Find where the given text appears and provide that cell's center as (x, y) coordinate. 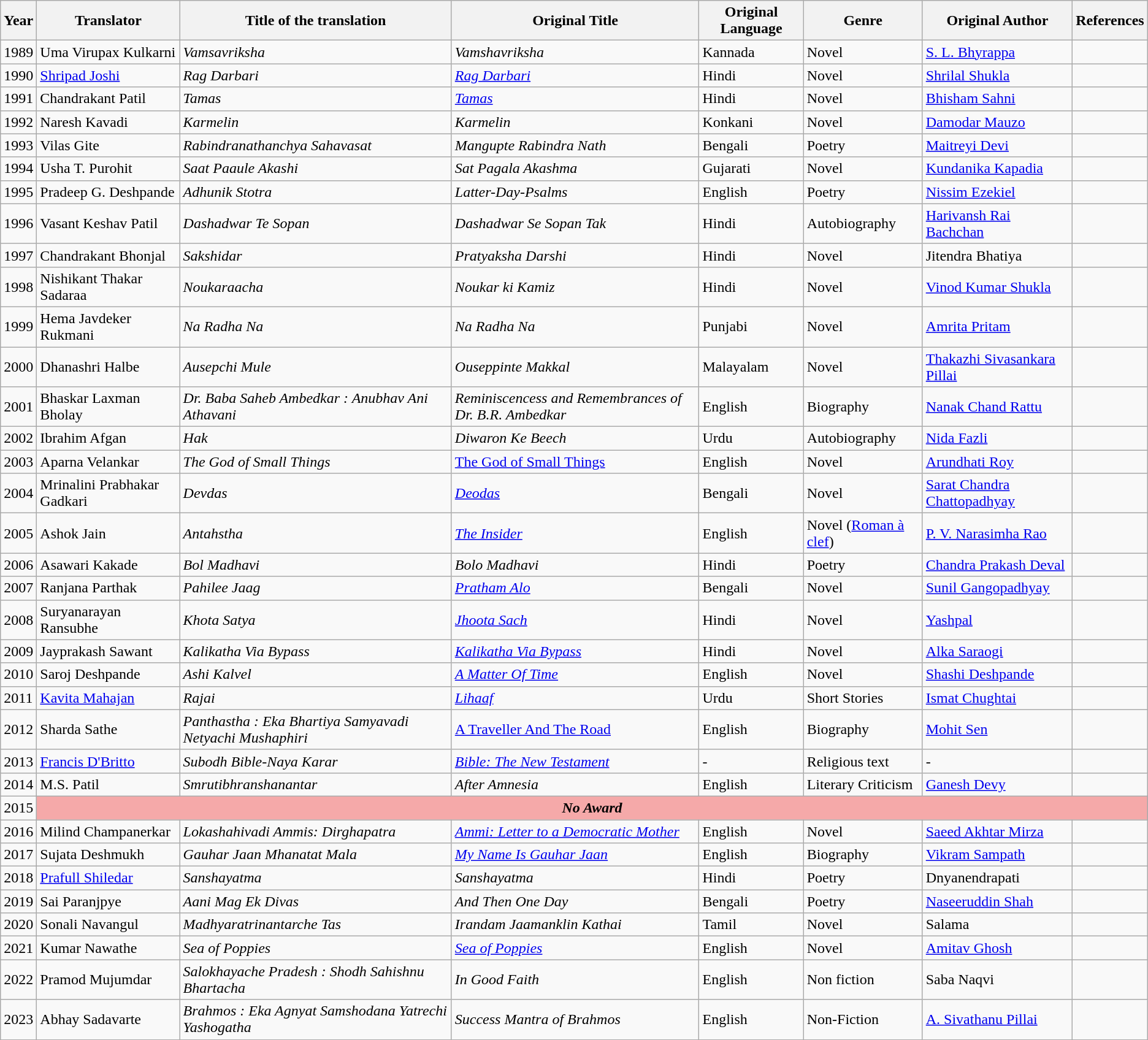
Shrilal Shukla (997, 75)
Aani Mag Ek Divas (315, 901)
2008 (18, 619)
Salama (997, 925)
Short Stories (863, 698)
Shripad Joshi (108, 75)
Religious text (863, 761)
Pramod Mujumdar (108, 980)
My Name Is Gauhar Jaan (575, 855)
A Traveller And The Road (575, 730)
Rabindranathanchya Sahavasat (315, 145)
Bible: The New Testament (575, 761)
Sujata Deshmukh (108, 855)
Title of the translation (315, 21)
Dnyanendrapati (997, 878)
Ashi Kalvel (315, 675)
Noukar ki Kamiz (575, 287)
Amrita Pritam (997, 326)
2015 (18, 808)
Sakshidar (315, 255)
Panthastha : Eka Bhartiya Samyavadi Netyachi Mushaphiri (315, 730)
Non-Fiction (863, 1019)
1997 (18, 255)
Reminiscencess and Remembrances of Dr. B.R. Ambedkar (575, 407)
Sai Paranjpye (108, 901)
Amitav Ghosh (997, 948)
Bhaskar Laxman Bholay (108, 407)
1998 (18, 287)
2000 (18, 367)
Maitreyi Devi (997, 145)
In Good Faith (575, 980)
Kavita Mahajan (108, 698)
Asawari Kakade (108, 565)
Jayprakash Sawant (108, 651)
Nishikant Thakar Sadaraa (108, 287)
Subodh Bible-Naya Karar (315, 761)
Ibrahim Afgan (108, 438)
Naseeruddin Shah (997, 901)
References (1110, 21)
Milind Champanerkar (108, 831)
Damodar Mauzo (997, 122)
And Then One Day (575, 901)
2012 (18, 730)
Vikram Sampath (997, 855)
Francis D'Britto (108, 761)
Bolo Madhavi (575, 565)
Prafull Shiledar (108, 878)
1992 (18, 122)
2011 (18, 698)
Khota Satya (315, 619)
Ranjana Parthak (108, 588)
Translator (108, 21)
Dashadwar Se Sopan Tak (575, 223)
1994 (18, 169)
Chandra Prakash Deval (997, 565)
Genre (863, 21)
Lihaaf (575, 698)
Chandrakant Bhonjal (108, 255)
Literary Criticism (863, 784)
Saroj Deshpande (108, 675)
Diwaron Ke Beech (575, 438)
After Amnesia (575, 784)
2018 (18, 878)
Uma Virupax Kulkarni (108, 52)
Aparna Velankar (108, 462)
Hak (315, 438)
2013 (18, 761)
2001 (18, 407)
Malayalam (751, 367)
Sarat Chandra Chattopadhyay (997, 493)
1990 (18, 75)
Sunil Gangopadhyay (997, 588)
Pratham Alo (575, 588)
Ausepchi Mule (315, 367)
Gujarati (751, 169)
Bol Madhavi (315, 565)
2014 (18, 784)
Madhyaratrinantarche Tas (315, 925)
1999 (18, 326)
Vamsavriksha (315, 52)
Nanak Chand Rattu (997, 407)
Saeed Akhtar Mirza (997, 831)
Arundhati Roy (997, 462)
Chandrakant Patil (108, 99)
2020 (18, 925)
Adhunik Stotra (315, 192)
Mrinalini Prabhakar Gadkari (108, 493)
Alka Saraogi (997, 651)
1995 (18, 192)
Bhisham Sahni (997, 99)
Lokashahivadi Ammis: Dirghapatra (315, 831)
2017 (18, 855)
Yashpal (997, 619)
Ammi: Letter to a Democratic Mother (575, 831)
2009 (18, 651)
S. L. Bhyrappa (997, 52)
Dhanashri Halbe (108, 367)
Salokhayache Pradesh : Shodh Sahishnu Bhartacha (315, 980)
2022 (18, 980)
Mangupte Rabindra Nath (575, 145)
Ashok Jain (108, 533)
Thakazhi Sivasankara Pillai (997, 367)
The Insider (575, 533)
Ouseppinte Makkal (575, 367)
Pahilee Jaag (315, 588)
Irandam Jaamanklin Kathai (575, 925)
A Matter Of Time (575, 675)
Original Title (575, 21)
Jhoota Sach (575, 619)
No Award (592, 808)
Rajai (315, 698)
Dashadwar Te Sopan (315, 223)
Hema Javdeker Rukmani (108, 326)
Dr. Baba Saheb Ambedkar : Anubhav Ani Athavani (315, 407)
Nida Fazli (997, 438)
2002 (18, 438)
Non fiction (863, 980)
Ismat Chughtai (997, 698)
Pratyaksha Darshi (575, 255)
A. Sivathanu Pillai (997, 1019)
2004 (18, 493)
Deodas (575, 493)
Saat Paaule Akashi (315, 169)
Kannada (751, 52)
Antahstha (315, 533)
Kundanika Kapadia (997, 169)
Shashi Deshpande (997, 675)
2005 (18, 533)
Tamil (751, 925)
P. V. Narasimha Rao (997, 533)
1991 (18, 99)
Sonali Navangul (108, 925)
Harivansh Rai Bachchan (997, 223)
2023 (18, 1019)
2016 (18, 831)
M.S. Patil (108, 784)
Konkani (751, 122)
1993 (18, 145)
Vamshavriksha (575, 52)
Original Language (751, 21)
Sat Pagala Akashma (575, 169)
Gauhar Jaan Mhanatat Mala (315, 855)
Ganesh Devy (997, 784)
2021 (18, 948)
Vasant Keshav Patil (108, 223)
2003 (18, 462)
Jitendra Bhatiya (997, 255)
Naresh Kavadi (108, 122)
Suryanarayan Ransubhe (108, 619)
1996 (18, 223)
Sharda Sathe (108, 730)
Mohit Sen (997, 730)
Noukaraacha (315, 287)
Year (18, 21)
Usha T. Purohit (108, 169)
Devdas (315, 493)
Latter-Day-Psalms (575, 192)
2019 (18, 901)
Punjabi (751, 326)
Nissim Ezekiel (997, 192)
2007 (18, 588)
Kumar Nawathe (108, 948)
Novel (Roman à clef) (863, 533)
Smrutibhranshanantar (315, 784)
Vilas Gite (108, 145)
Pradeep G. Deshpande (108, 192)
Original Author (997, 21)
Brahmos : Eka Agnyat Samshodana Yatrechi Yashogatha (315, 1019)
Success Mantra of Brahmos (575, 1019)
Abhay Sadavarte (108, 1019)
1989 (18, 52)
2006 (18, 565)
Saba Naqvi (997, 980)
2010 (18, 675)
Vinod Kumar Shukla (997, 287)
